Capture the cell that displays the provided text and extract its [x, y] central coordinate. 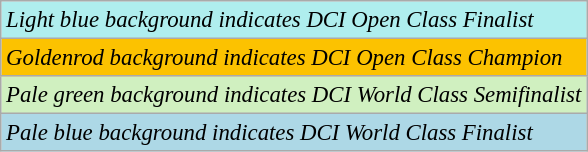
Pale blue background indicates DCI World Class Finalist [294, 133]
Goldenrod background indicates DCI Open Class Champion [294, 58]
Pale green background indicates DCI World Class Semifinalist [294, 95]
Light blue background indicates DCI Open Class Finalist [294, 20]
